Detect which cell encompasses the target text, then output its [x, y] center coordinate. 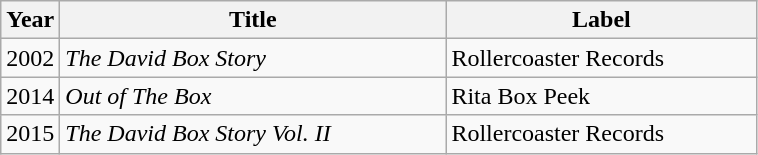
Label [602, 20]
Out of The Box [253, 96]
2002 [30, 58]
2014 [30, 96]
Rita Box Peek [602, 96]
Title [253, 20]
The David Box Story [253, 58]
The David Box Story Vol. II [253, 134]
Year [30, 20]
2015 [30, 134]
